From the cell containing the given text, extract its center point as (X, Y) coordinate. 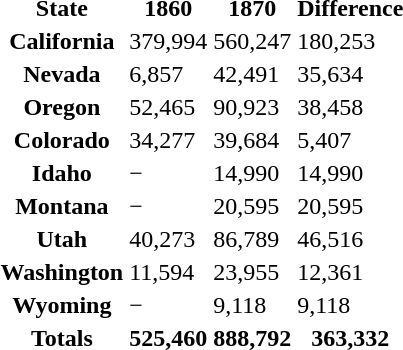
379,994 (168, 41)
23,955 (252, 272)
52,465 (168, 107)
560,247 (252, 41)
9,118 (252, 305)
86,789 (252, 239)
20,595 (252, 206)
90,923 (252, 107)
39,684 (252, 140)
11,594 (168, 272)
6,857 (168, 74)
40,273 (168, 239)
34,277 (168, 140)
14,990 (252, 173)
42,491 (252, 74)
